Provide the [x, y] coordinate of the cell's center where the given text is located.  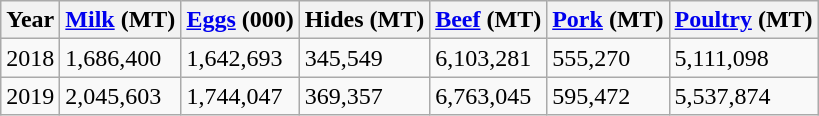
Eggs (000) [240, 20]
Year [30, 20]
Beef (MT) [488, 20]
345,549 [364, 58]
Poultry (MT) [744, 20]
2,045,603 [120, 96]
Milk (MT) [120, 20]
2019 [30, 96]
1,686,400 [120, 58]
5,537,874 [744, 96]
6,763,045 [488, 96]
369,357 [364, 96]
2018 [30, 58]
5,111,098 [744, 58]
1,744,047 [240, 96]
595,472 [608, 96]
1,642,693 [240, 58]
Pork (MT) [608, 20]
Hides (MT) [364, 20]
6,103,281 [488, 58]
555,270 [608, 58]
